Return the [X, Y] coordinate for the center point of the cell that contains the specified text.  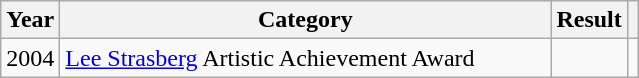
Lee Strasberg Artistic Achievement Award [306, 58]
Result [589, 20]
Category [306, 20]
Year [30, 20]
2004 [30, 58]
